Find where the given text appears and provide that cell's center as [X, Y] coordinate. 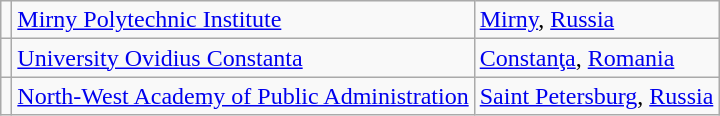
Mirny, Russia [596, 20]
Mirny Polytechnic Institute [243, 20]
Saint Petersburg, Russia [596, 96]
Constanţa, Romania [596, 58]
North-West Academy of Public Administration [243, 96]
University Ovidius Constanta [243, 58]
